Output the (X, Y) coordinate of the center of the cell containing the given text.  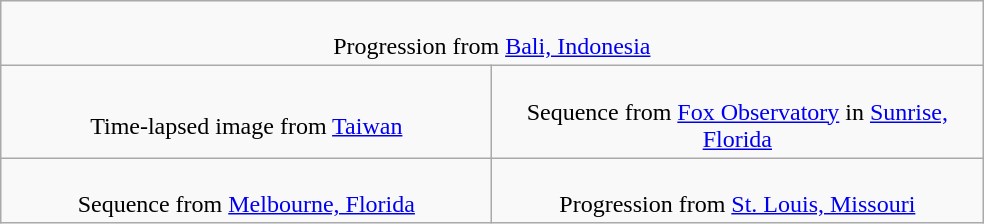
Time-lapsed image from Taiwan (246, 112)
Sequence from Fox Observatory in Sunrise, Florida (738, 112)
Progression from Bali, Indonesia (492, 34)
Progression from St. Louis, Missouri (738, 190)
Sequence from Melbourne, Florida (246, 190)
